Return [X, Y] of the center of cell containing provided text 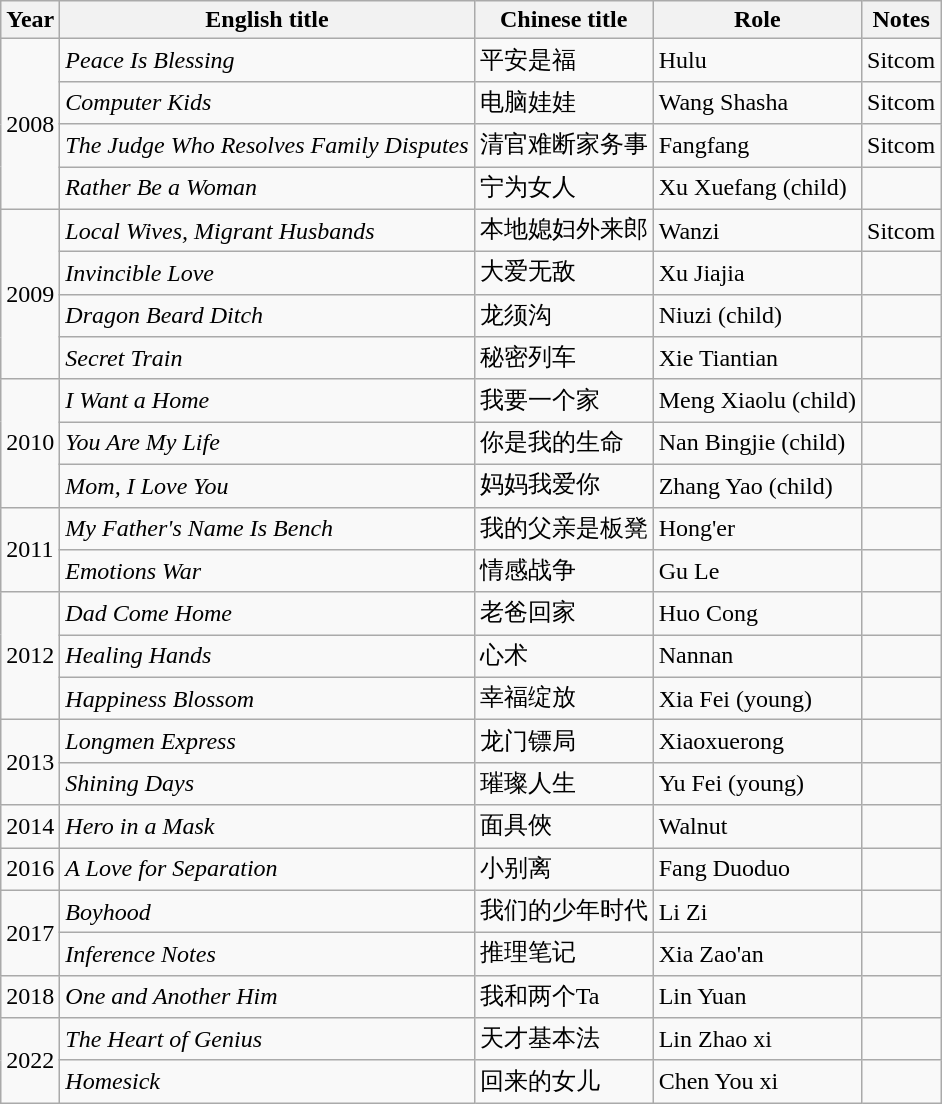
Walnut [757, 826]
Wang Shasha [757, 102]
My Father's Name Is Bench [267, 528]
One and Another Him [267, 996]
Boyhood [267, 912]
心术 [564, 656]
Meng Xiaolu (child) [757, 400]
Xu Jiajia [757, 274]
平安是福 [564, 60]
情感战争 [564, 572]
Huo Cong [757, 614]
Xiaoxuerong [757, 742]
Longmen Express [267, 742]
Niuzi (child) [757, 316]
Rather Be a Woman [267, 188]
推理笔记 [564, 954]
2009 [30, 294]
电脑娃娃 [564, 102]
回来的女儿 [564, 1082]
Role [757, 20]
本地媳妇外来郎 [564, 230]
Chinese title [564, 20]
The Judge Who Resolves Family Disputes [267, 146]
Lin Yuan [757, 996]
Shining Days [267, 784]
我的父亲是板凳 [564, 528]
Inference Notes [267, 954]
2008 [30, 124]
Emotions War [267, 572]
Xia Zao'an [757, 954]
2010 [30, 443]
Nan Bingjie (child) [757, 444]
Fangfang [757, 146]
Xie Tiantian [757, 358]
Wanzi [757, 230]
妈妈我爱你 [564, 486]
Lin Zhao xi [757, 1040]
English title [267, 20]
Li Zi [757, 912]
Local Wives, Migrant Husbands [267, 230]
龙须沟 [564, 316]
Gu Le [757, 572]
Homesick [267, 1082]
Zhang Yao (child) [757, 486]
Hero in a Mask [267, 826]
Dragon Beard Ditch [267, 316]
龙门镖局 [564, 742]
The Heart of Genius [267, 1040]
2013 [30, 762]
老爸回家 [564, 614]
清官难断家务事 [564, 146]
大爱无敌 [564, 274]
天才基本法 [564, 1040]
Nannan [757, 656]
2011 [30, 550]
秘密列车 [564, 358]
Fang Duoduo [757, 870]
Xia Fei (young) [757, 698]
Healing Hands [267, 656]
Hulu [757, 60]
2022 [30, 1060]
我和两个Ta [564, 996]
Chen You xi [757, 1082]
Notes [902, 20]
Computer Kids [267, 102]
Year [30, 20]
小别离 [564, 870]
Yu Fei (young) [757, 784]
Dad Come Home [267, 614]
2017 [30, 932]
Mom, I Love You [267, 486]
你是我的生命 [564, 444]
我要一个家 [564, 400]
我们的少年时代 [564, 912]
A Love for Separation [267, 870]
Xu Xuefang (child) [757, 188]
2018 [30, 996]
2014 [30, 826]
面具俠 [564, 826]
Peace Is Blessing [267, 60]
Happiness Blossom [267, 698]
I Want a Home [267, 400]
幸福绽放 [564, 698]
2012 [30, 656]
Invincible Love [267, 274]
Secret Train [267, 358]
Hong'er [757, 528]
You Are My Life [267, 444]
璀璨人生 [564, 784]
2016 [30, 870]
宁为女人 [564, 188]
